Extract the [X, Y] coordinate from the center of the cell holding the provided text.  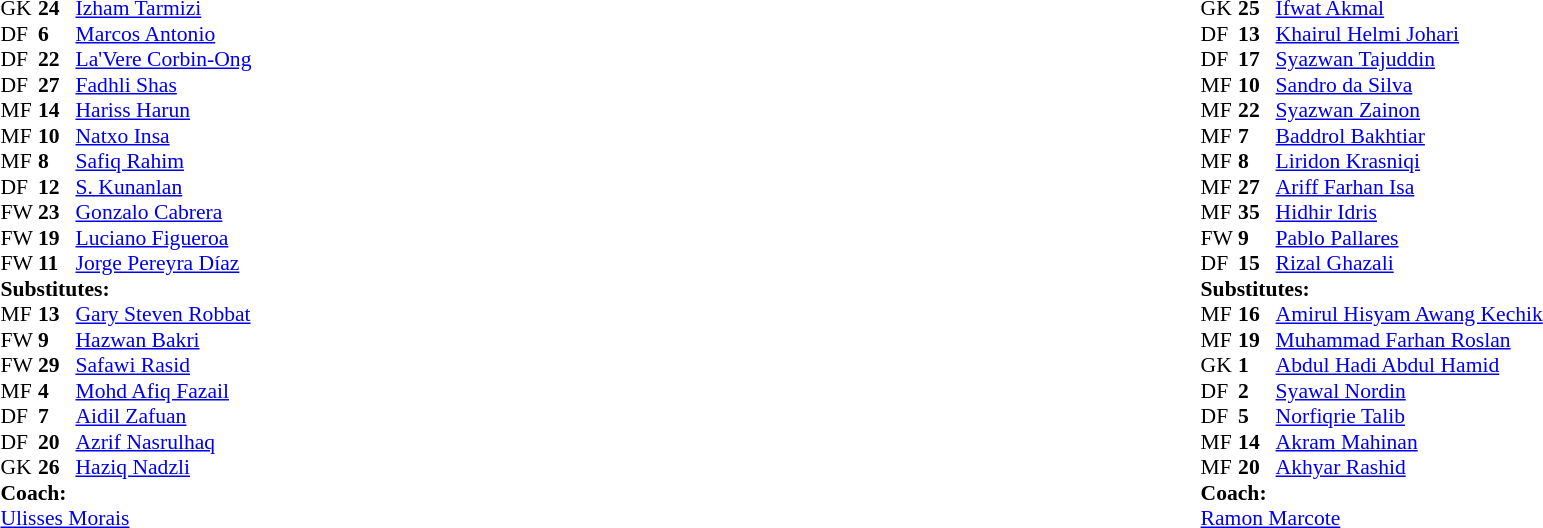
Natxo Insa [164, 136]
12 [57, 187]
Mohd Afiq Fazail [164, 391]
Ariff Farhan Isa [1410, 187]
Norfiqrie Talib [1410, 417]
Safiq Rahim [164, 161]
Baddrol Bakhtiar [1410, 136]
Luciano Figueroa [164, 238]
Haziq Nadzli [164, 467]
Marcos Antonio [164, 34]
11 [57, 263]
Jorge Pereyra Díaz [164, 263]
Safawi Rasid [164, 365]
23 [57, 213]
S. Kunanlan [164, 187]
2 [1257, 391]
Gonzalo Cabrera [164, 213]
Fadhli Shas [164, 85]
Abdul Hadi Abdul Hamid [1410, 365]
15 [1257, 263]
4 [57, 391]
Sandro da Silva [1410, 85]
Akram Mahinan [1410, 442]
Hariss Harun [164, 111]
Amirul Hisyam Awang Kechik [1410, 315]
Hidhir Idris [1410, 213]
16 [1257, 315]
Gary Steven Robbat [164, 315]
Liridon Krasniqi [1410, 161]
La'Vere Corbin-Ong [164, 59]
6 [57, 34]
Rizal Ghazali [1410, 263]
26 [57, 467]
Akhyar Rashid [1410, 467]
35 [1257, 213]
Syazwan Tajuddin [1410, 59]
Syazwan Zainon [1410, 111]
Hazwan Bakri [164, 340]
Pablo Pallares [1410, 238]
1 [1257, 365]
Azrif Nasrulhaq [164, 442]
29 [57, 365]
17 [1257, 59]
5 [1257, 417]
Aidil Zafuan [164, 417]
Syawal Nordin [1410, 391]
Muhammad Farhan Roslan [1410, 340]
Khairul Helmi Johari [1410, 34]
